Capture the cell that displays the provided text and extract its [X, Y] central coordinate. 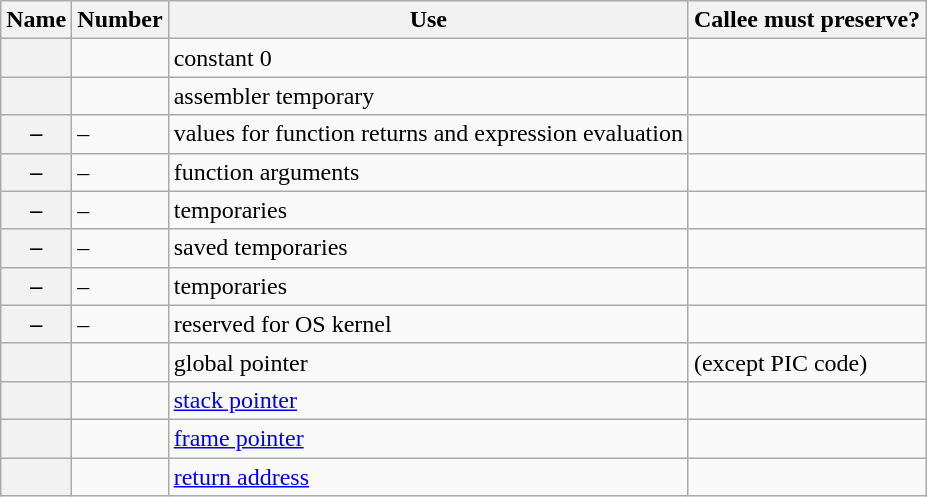
constant 0 [428, 58]
stack pointer [428, 400]
function arguments [428, 172]
Number [120, 20]
values for function returns and expression evaluation [428, 134]
return address [428, 477]
Callee must preserve? [806, 20]
Name [36, 20]
reserved for OS kernel [428, 324]
saved temporaries [428, 248]
(except PIC code) [806, 362]
assembler temporary [428, 96]
Use [428, 20]
global pointer [428, 362]
frame pointer [428, 438]
